Provide the (x, y) coordinate of the cell's center where the given text is located.  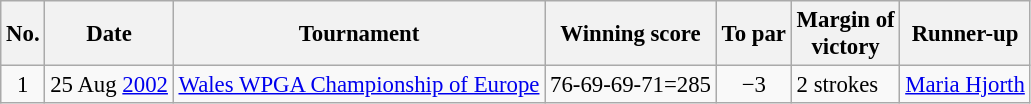
Tournament (359, 34)
2 strokes (846, 85)
76-69-69-71=285 (631, 85)
−3 (754, 85)
1 (23, 85)
Margin ofvictory (846, 34)
Winning score (631, 34)
25 Aug 2002 (109, 85)
Maria Hjorth (965, 85)
To par (754, 34)
No. (23, 34)
Date (109, 34)
Wales WPGA Championship of Europe (359, 85)
Runner-up (965, 34)
